Search for the cell housing the specified text and yield its [x, y] center coordinate. 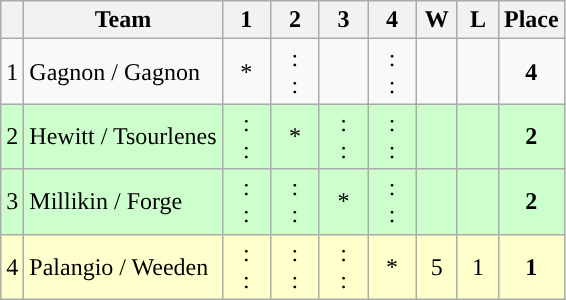
Place [531, 20]
Hewitt / Tsourlenes [123, 136]
Gagnon / Gagnon [123, 72]
W [436, 20]
5 [436, 266]
Team [123, 20]
Palangio / Weeden [123, 266]
Millikin / Forge [123, 202]
L [478, 20]
